For the text-containing cell, return its midpoint in (x, y) coordinate format. 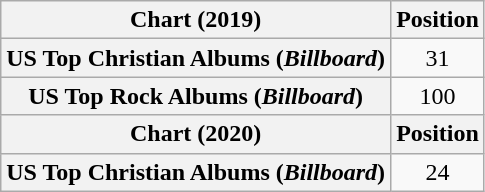
Chart (2019) (196, 20)
24 (438, 172)
31 (438, 58)
US Top Rock Albums (Billboard) (196, 96)
100 (438, 96)
Chart (2020) (196, 134)
